For the text-containing cell, return its midpoint in [x, y] coordinate format. 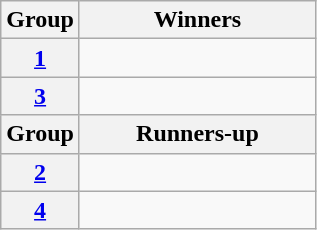
1 [40, 58]
3 [40, 96]
4 [40, 210]
Runners-up [197, 134]
Winners [197, 20]
2 [40, 172]
